Return [X, Y] of the center of cell containing provided text 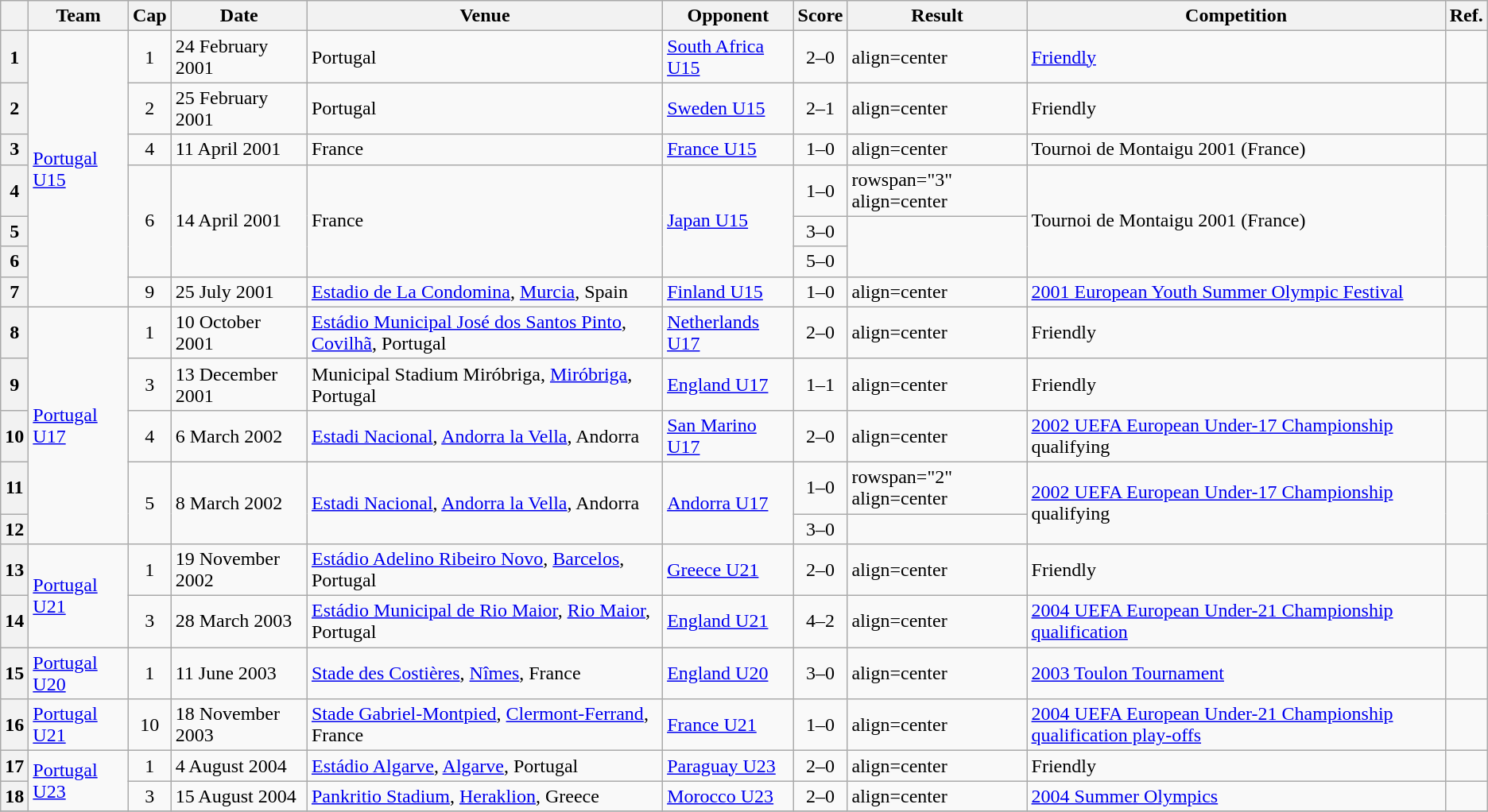
Municipal Stadium Miróbriga, Miróbriga, Portugal [485, 385]
Competition [1236, 16]
rowspan="3" align=center [937, 191]
5–0 [820, 261]
1–1 [820, 385]
14 [14, 621]
France U21 [728, 725]
13 [14, 570]
11 [14, 488]
Opponent [728, 16]
7 [14, 292]
Morocco U23 [728, 796]
19 November 2002 [238, 570]
Ref. [1466, 16]
England U17 [728, 385]
Cap [149, 16]
2004 UEFA European Under-21 Championship qualification play-offs [1236, 725]
13 December 2001 [238, 385]
Estadio de La Condomina, Murcia, Spain [485, 292]
2004 Summer Olympics [1236, 796]
6 March 2002 [238, 435]
18 November 2003 [238, 725]
San Marino U17 [728, 435]
24 February 2001 [238, 57]
14 April 2001 [238, 221]
Japan U15 [728, 221]
15 August 2004 [238, 796]
Portugal U17 [79, 425]
8 [14, 332]
Portugal U23 [79, 781]
Estádio Municipal de Rio Maior, Rio Maior, Portugal [485, 621]
Estádio Municipal José dos Santos Pinto, Covilhã, Portugal [485, 332]
2–1 [820, 108]
Portugal U20 [79, 674]
11 June 2003 [238, 674]
10 October 2001 [238, 332]
2001 European Youth Summer Olympic Festival [1236, 292]
Finland U15 [728, 292]
Estádio Adelino Ribeiro Novo, Barcelos, Portugal [485, 570]
2004 UEFA European Under-21 Championship qualification [1236, 621]
28 March 2003 [238, 621]
2003 Toulon Tournament [1236, 674]
4–2 [820, 621]
Result [937, 16]
11 April 2001 [238, 149]
Stade des Costières, Nîmes, France [485, 674]
Sweden U15 [728, 108]
25 July 2001 [238, 292]
18 [14, 796]
rowspan="2" align=center [937, 488]
South Africa U15 [728, 57]
Estádio Algarve, Algarve, Portugal [485, 766]
Score [820, 16]
25 February 2001 [238, 108]
Netherlands U17 [728, 332]
Stade Gabriel-Montpied, Clermont-Ferrand, France [485, 725]
Greece U21 [728, 570]
15 [14, 674]
Paraguay U23 [728, 766]
England U21 [728, 621]
12 [14, 528]
Pankritio Stadium, Heraklion, Greece [485, 796]
Portugal U15 [79, 168]
France U15 [728, 149]
8 March 2002 [238, 502]
Team [79, 16]
Andorra U17 [728, 502]
Venue [485, 16]
17 [14, 766]
England U20 [728, 674]
4 August 2004 [238, 766]
Date [238, 16]
16 [14, 725]
